Output the (x, y) coordinate of the center of the cell containing the given text.  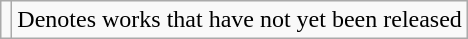
Denotes works that have not yet been released (240, 20)
